Determine the (X, Y) coordinate at the center of the cell enclosing the given text.  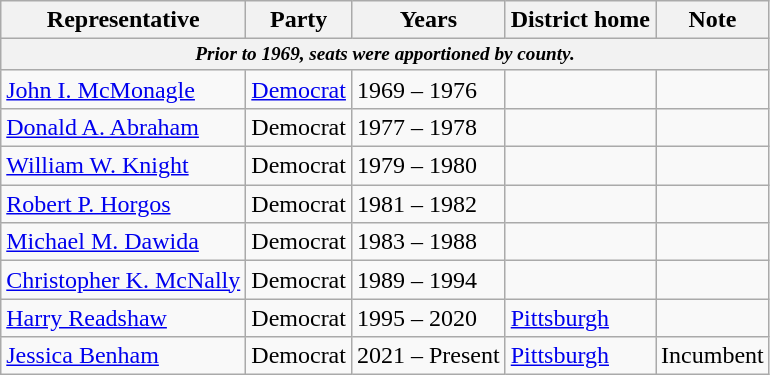
1995 – 2020 (428, 318)
Representative (124, 20)
Note (713, 20)
Incumbent (713, 356)
1977 – 1978 (428, 128)
Robert P. Horgos (124, 204)
Harry Readshaw (124, 318)
Years (428, 20)
1983 – 1988 (428, 242)
1969 – 1976 (428, 89)
Jessica Benham (124, 356)
Prior to 1969, seats were apportioned by county. (385, 55)
1979 – 1980 (428, 166)
Christopher K. McNally (124, 280)
District home (580, 20)
Michael M. Dawida (124, 242)
Party (299, 20)
1989 – 1994 (428, 280)
William W. Knight (124, 166)
1981 – 1982 (428, 204)
Donald A. Abraham (124, 128)
John I. McMonagle (124, 89)
2021 – Present (428, 356)
